From the cell containing the given text, extract its center point as (X, Y) coordinate. 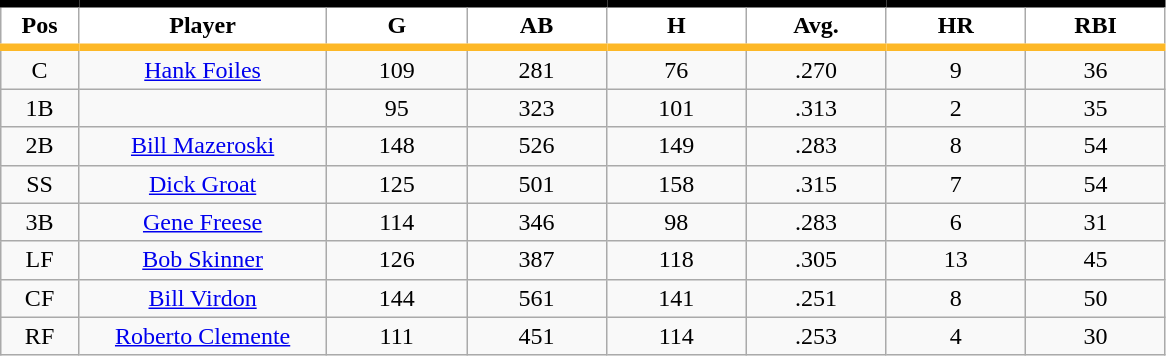
387 (537, 260)
6 (956, 222)
RF (40, 336)
.251 (816, 298)
98 (676, 222)
Gene Freese (202, 222)
76 (676, 68)
.305 (816, 260)
501 (537, 184)
36 (1096, 68)
Avg. (816, 26)
2B (40, 146)
45 (1096, 260)
95 (397, 108)
125 (397, 184)
Bill Mazeroski (202, 146)
141 (676, 298)
C (40, 68)
323 (537, 108)
13 (956, 260)
Roberto Clemente (202, 336)
561 (537, 298)
Bob Skinner (202, 260)
149 (676, 146)
Bill Virdon (202, 298)
126 (397, 260)
109 (397, 68)
.253 (816, 336)
HR (956, 26)
50 (1096, 298)
31 (1096, 222)
158 (676, 184)
144 (397, 298)
Dick Groat (202, 184)
Player (202, 26)
Hank Foiles (202, 68)
451 (537, 336)
.313 (816, 108)
.315 (816, 184)
CF (40, 298)
111 (397, 336)
1B (40, 108)
281 (537, 68)
101 (676, 108)
2 (956, 108)
H (676, 26)
7 (956, 184)
35 (1096, 108)
RBI (1096, 26)
118 (676, 260)
3B (40, 222)
Pos (40, 26)
9 (956, 68)
AB (537, 26)
LF (40, 260)
526 (537, 146)
SS (40, 184)
148 (397, 146)
4 (956, 336)
346 (537, 222)
30 (1096, 336)
G (397, 26)
.270 (816, 68)
